Find where the given text appears and provide that cell's center as (X, Y) coordinate. 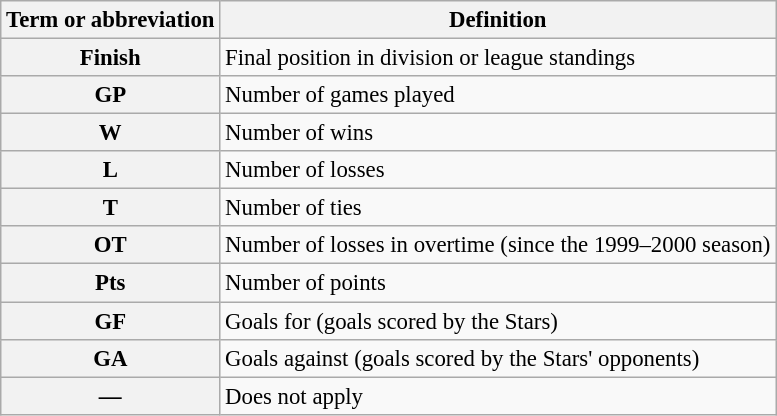
Definition (498, 20)
GF (110, 321)
Number of ties (498, 208)
Finish (110, 58)
Number of games played (498, 95)
GP (110, 95)
Does not apply (498, 396)
Number of points (498, 283)
L (110, 170)
Goals against (goals scored by the Stars' opponents) (498, 358)
Number of wins (498, 133)
Term or abbreviation (110, 20)
GA (110, 358)
Number of losses in overtime (since the 1999–2000 season) (498, 245)
OT (110, 245)
— (110, 396)
T (110, 208)
Final position in division or league standings (498, 58)
Goals for (goals scored by the Stars) (498, 321)
Pts (110, 283)
W (110, 133)
Number of losses (498, 170)
